Find where the given text appears and provide that cell's center as (x, y) coordinate. 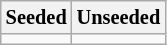
Unseeded (118, 17)
Seeded (36, 17)
